Pinpoint the cell where the given text exists, returning its [X, Y] midpoint coordinate. 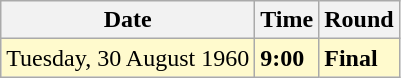
Tuesday, 30 August 1960 [128, 58]
Date [128, 20]
9:00 [287, 58]
Round [359, 20]
Final [359, 58]
Time [287, 20]
